Search for the cell housing the specified text and yield its [X, Y] center coordinate. 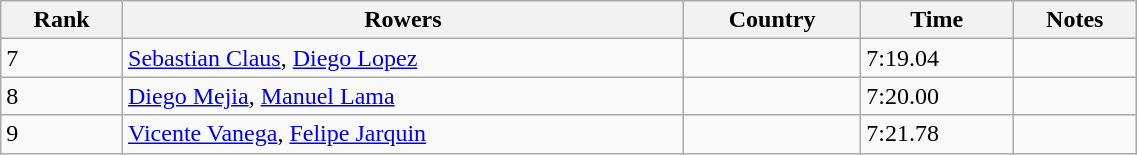
7:20.00 [937, 96]
Notes [1075, 20]
Country [772, 20]
Rowers [404, 20]
Rank [62, 20]
7:19.04 [937, 58]
Time [937, 20]
7:21.78 [937, 134]
8 [62, 96]
Vicente Vanega, Felipe Jarquin [404, 134]
7 [62, 58]
9 [62, 134]
Diego Mejia, Manuel Lama [404, 96]
Sebastian Claus, Diego Lopez [404, 58]
